Detect which cell encompasses the target text, then output its (x, y) center coordinate. 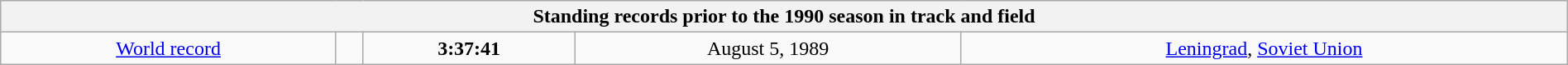
August 5, 1989 (767, 48)
Standing records prior to the 1990 season in track and field (784, 17)
3:37:41 (469, 48)
Leningrad, Soviet Union (1264, 48)
World record (169, 48)
